Provide the [x, y] coordinate of the cell's center where the given text is located.  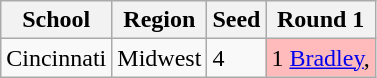
School [56, 20]
Round 1 [320, 20]
1 Bradley, [320, 58]
Cincinnati [56, 58]
Region [160, 20]
Midwest [160, 58]
4 [236, 58]
Seed [236, 20]
